For the text-containing cell, return its midpoint in (X, Y) coordinate format. 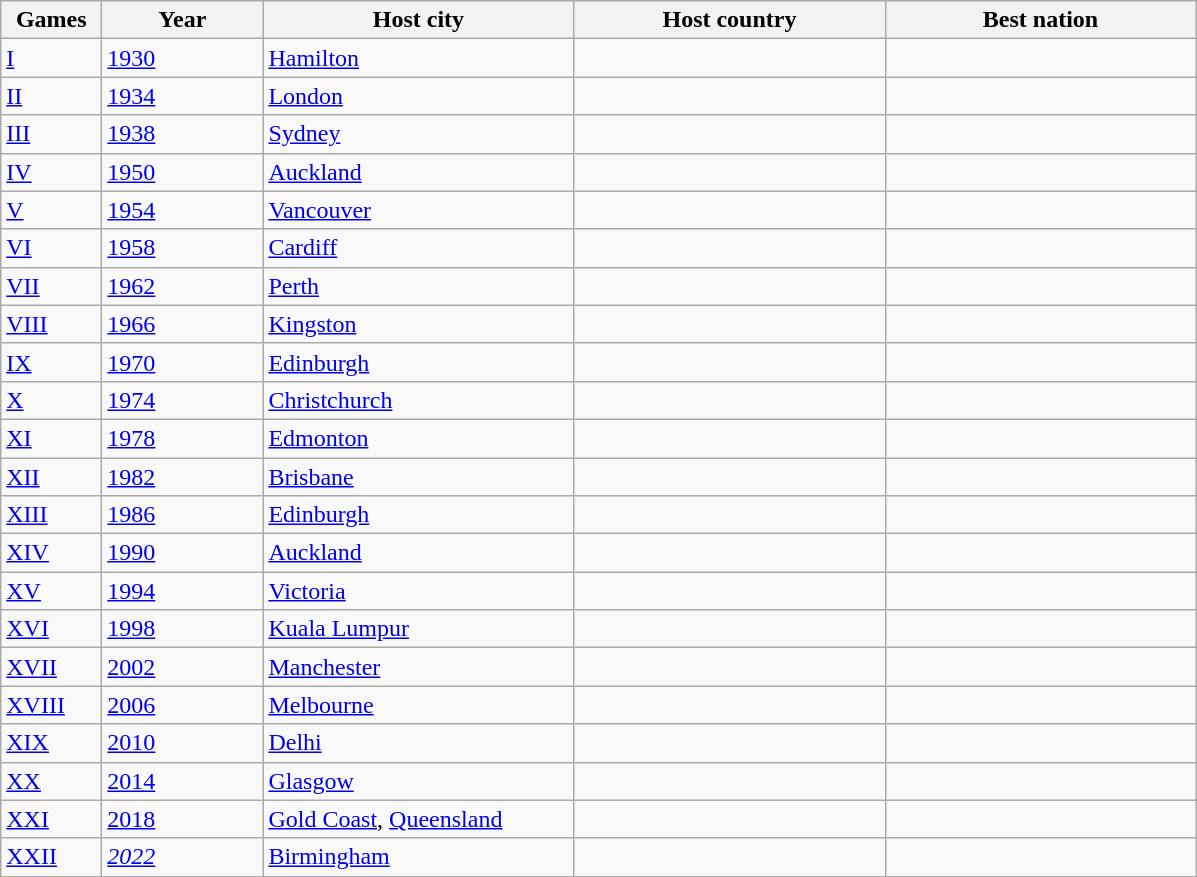
V (52, 210)
1998 (182, 629)
Brisbane (418, 477)
2002 (182, 667)
Birmingham (418, 857)
XVIII (52, 705)
XXI (52, 819)
I (52, 58)
VI (52, 248)
XX (52, 781)
1990 (182, 553)
2010 (182, 743)
Edmonton (418, 438)
Best nation (1040, 20)
Sydney (418, 134)
Delhi (418, 743)
1966 (182, 324)
Vancouver (418, 210)
VII (52, 286)
1938 (182, 134)
Kuala Lumpur (418, 629)
XIII (52, 515)
Victoria (418, 591)
1962 (182, 286)
1934 (182, 96)
1958 (182, 248)
III (52, 134)
XVII (52, 667)
Hamilton (418, 58)
1994 (182, 591)
XIV (52, 553)
1982 (182, 477)
Christchurch (418, 400)
XXII (52, 857)
XIX (52, 743)
2022 (182, 857)
Year (182, 20)
Manchester (418, 667)
Melbourne (418, 705)
Kingston (418, 324)
Host country (730, 20)
2006 (182, 705)
1974 (182, 400)
Glasgow (418, 781)
2018 (182, 819)
1986 (182, 515)
IV (52, 172)
London (418, 96)
XVI (52, 629)
1930 (182, 58)
1970 (182, 362)
XI (52, 438)
II (52, 96)
VIII (52, 324)
XII (52, 477)
1954 (182, 210)
IX (52, 362)
Perth (418, 286)
1978 (182, 438)
Cardiff (418, 248)
Host city (418, 20)
Games (52, 20)
Gold Coast, Queensland (418, 819)
X (52, 400)
1950 (182, 172)
2014 (182, 781)
XV (52, 591)
